Return the [X, Y] coordinate for the center point of the cell that contains the specified text.  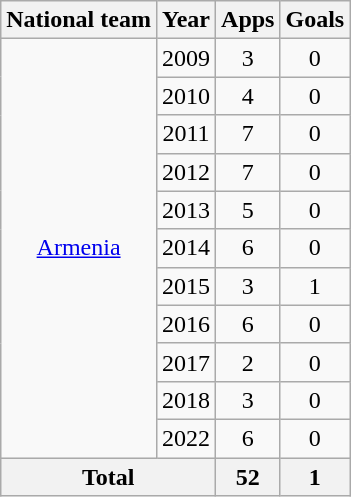
National team [79, 20]
2015 [186, 286]
2010 [186, 96]
2017 [186, 362]
2022 [186, 438]
2014 [186, 248]
2012 [186, 172]
2009 [186, 58]
2011 [186, 134]
5 [248, 210]
52 [248, 477]
2013 [186, 210]
2018 [186, 400]
Armenia [79, 248]
2016 [186, 324]
Goals [315, 20]
Apps [248, 20]
2 [248, 362]
Total [108, 477]
4 [248, 96]
Year [186, 20]
